Return the [x, y] coordinate for the center point of the cell that contains the specified text.  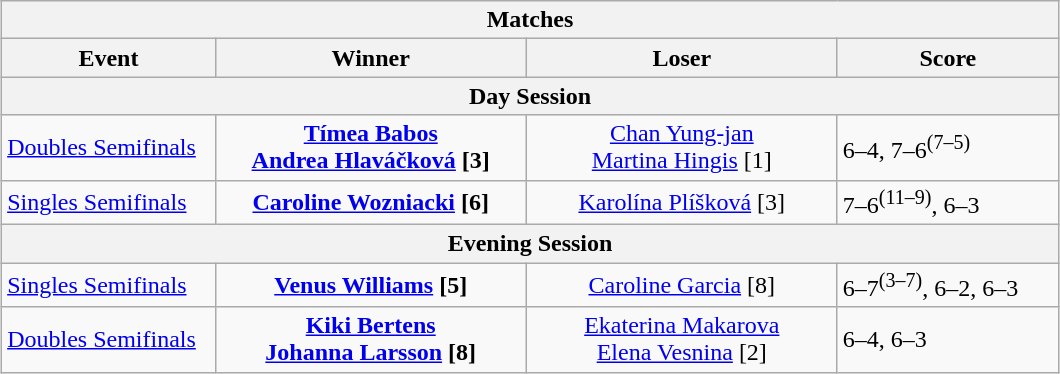
Evening Session [530, 244]
Venus Williams [5] [370, 286]
Kiki Bertens Johanna Larsson [8] [370, 340]
Event [109, 58]
Caroline Wozniacki [6] [370, 202]
6–7(3–7), 6–2, 6–3 [948, 286]
Tímea Babos Andrea Hlaváčková [3] [370, 148]
Matches [530, 20]
Karolína Plíšková [3] [682, 202]
6–4, 7–6(7–5) [948, 148]
6–4, 6–3 [948, 340]
Winner [370, 58]
Ekaterina Makarova Elena Vesnina [2] [682, 340]
7–6(11–9), 6–3 [948, 202]
Chan Yung-jan Martina Hingis [1] [682, 148]
Day Session [530, 96]
Caroline Garcia [8] [682, 286]
Score [948, 58]
Loser [682, 58]
